Output the (X, Y) coordinate of the center of the cell containing the given text.  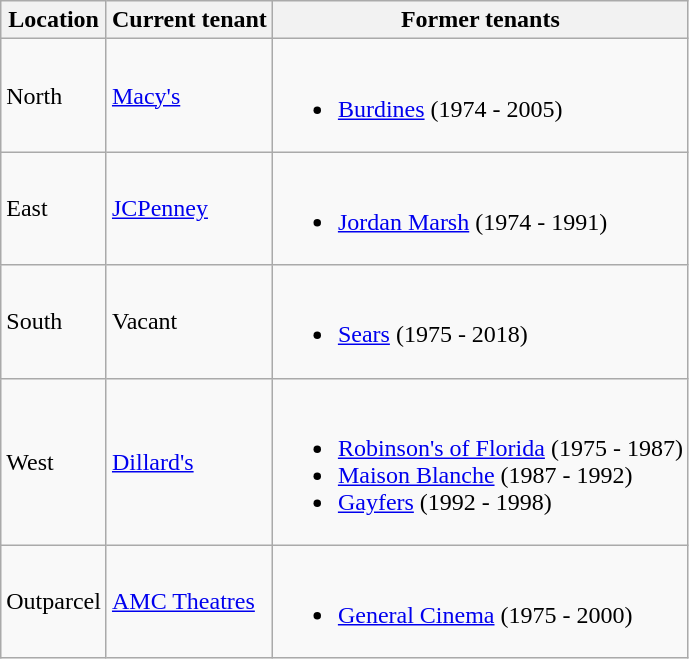
Dillard's (189, 462)
Former tenants (480, 20)
Jordan Marsh (1974 - 1991) (480, 208)
Sears (1975 - 2018) (480, 322)
General Cinema (1975 - 2000) (480, 602)
Vacant (189, 322)
West (54, 462)
East (54, 208)
South (54, 322)
Macy's (189, 96)
North (54, 96)
JCPenney (189, 208)
Current tenant (189, 20)
Burdines (1974 - 2005) (480, 96)
Robinson's of Florida (1975 - 1987)Maison Blanche (1987 - 1992)Gayfers (1992 - 1998) (480, 462)
Location (54, 20)
Outparcel (54, 602)
AMC Theatres (189, 602)
